Extract the (x, y) coordinate from the center of the cell holding the provided text.  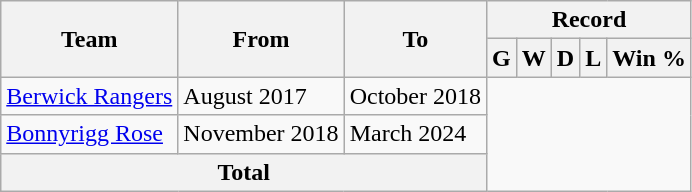
L (594, 58)
W (534, 58)
August 2017 (261, 96)
Total (244, 172)
Berwick Rangers (90, 96)
From (261, 39)
To (415, 39)
October 2018 (415, 96)
Win % (650, 58)
Team (90, 39)
Bonnyrigg Rose (90, 134)
Record (588, 20)
November 2018 (261, 134)
March 2024 (415, 134)
D (565, 58)
G (501, 58)
